Return the (x, y) coordinate for the center point of the cell that contains the specified text.  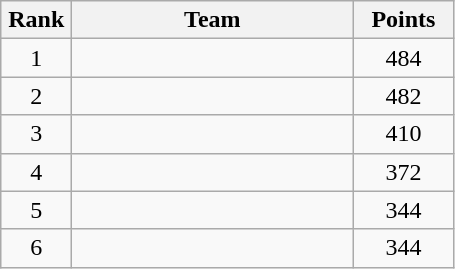
484 (404, 58)
482 (404, 96)
2 (36, 96)
372 (404, 172)
410 (404, 134)
Points (404, 20)
Rank (36, 20)
1 (36, 58)
4 (36, 172)
6 (36, 248)
Team (212, 20)
3 (36, 134)
5 (36, 210)
